Find where the given text appears and provide that cell's center as [X, Y] coordinate. 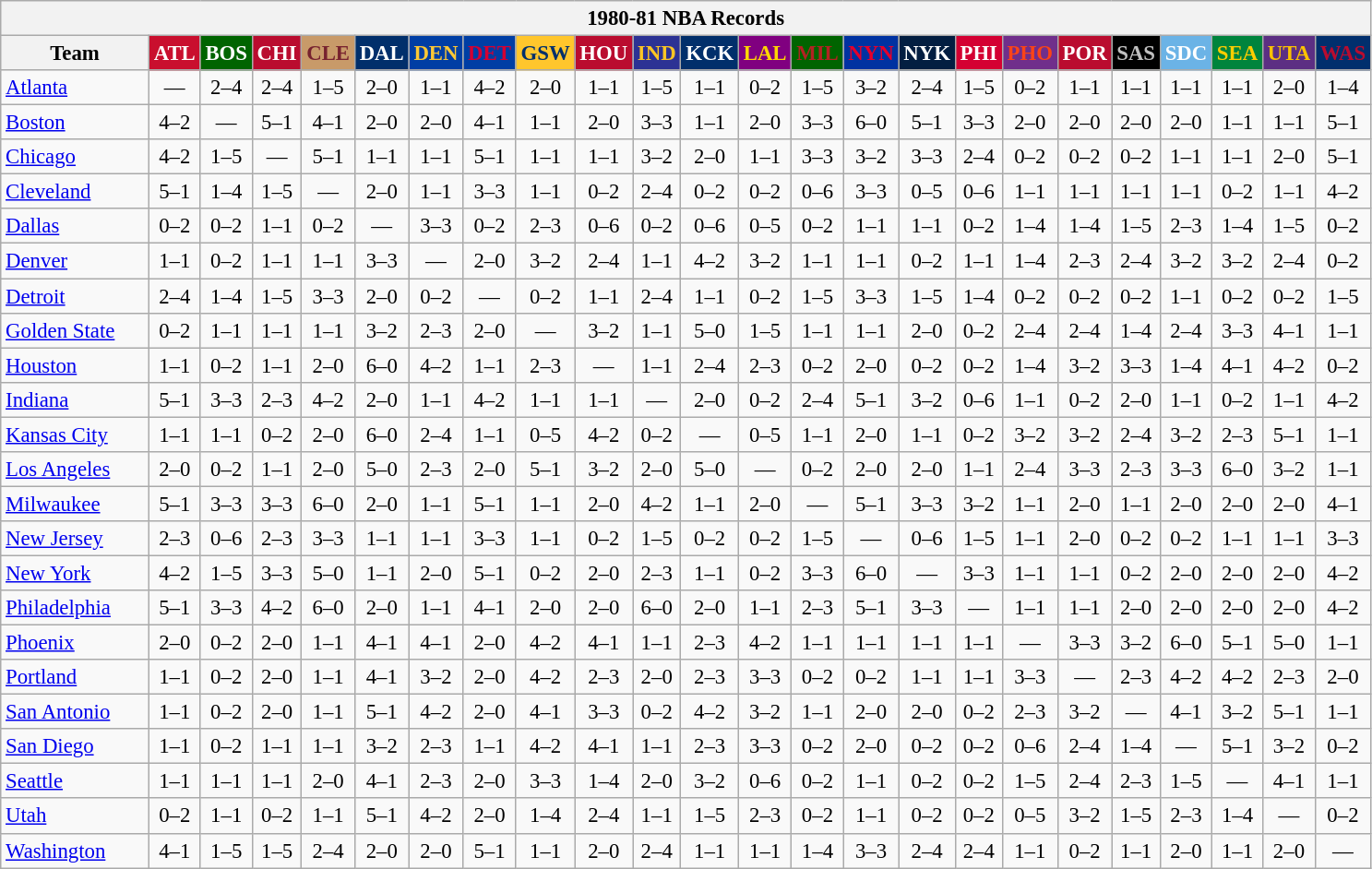
SEA [1238, 54]
Cleveland [76, 192]
ATL [174, 54]
Utah [76, 816]
Milwaukee [76, 504]
Phoenix [76, 643]
DEN [435, 54]
GSW [545, 54]
CLE [328, 54]
Denver [76, 261]
CHI [277, 54]
Detroit [76, 296]
IND [657, 54]
MIL [817, 54]
New York [76, 573]
Team [76, 54]
HOU [603, 54]
DET [489, 54]
San Diego [76, 746]
Portland [76, 677]
Houston [76, 365]
Los Angeles [76, 470]
NYK [926, 54]
Atlanta [76, 88]
SDC [1186, 54]
Kansas City [76, 434]
1980-81 NBA Records [686, 18]
DAL [382, 54]
Boston [76, 123]
KCK [710, 54]
Golden State [76, 330]
Dallas [76, 226]
San Antonio [76, 712]
SAS [1136, 54]
PHO [1030, 54]
Chicago [76, 157]
BOS [226, 54]
UTA [1288, 54]
LAL [764, 54]
Indiana [76, 399]
New Jersey [76, 539]
POR [1085, 54]
PHI [978, 54]
Seattle [76, 781]
Philadelphia [76, 608]
Washington [76, 851]
WAS [1342, 54]
NYN [871, 54]
